From the cell containing the given text, extract its center point as [x, y] coordinate. 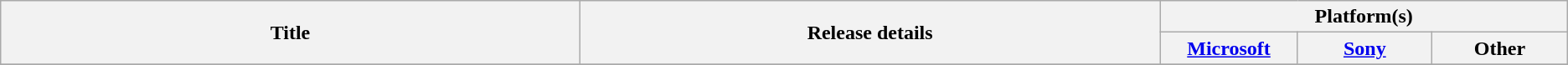
Platform(s) [1364, 17]
Other [1500, 48]
Microsoft [1229, 48]
Title [290, 32]
Sony [1365, 48]
Release details [869, 32]
